Detect which cell encompasses the target text, then output its (x, y) center coordinate. 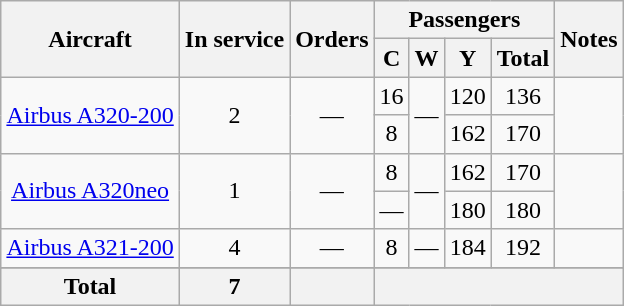
1 (234, 191)
16 (392, 96)
Airbus A320-200 (90, 115)
Aircraft (90, 39)
120 (468, 96)
Orders (332, 39)
C (392, 58)
Passengers (464, 20)
192 (523, 248)
In service (234, 39)
184 (468, 248)
136 (523, 96)
Airbus A320neo (90, 191)
2 (234, 115)
4 (234, 248)
Y (468, 58)
Airbus A321-200 (90, 248)
7 (234, 286)
W (426, 58)
Notes (589, 39)
